Return (x, y) of the center of cell containing provided text 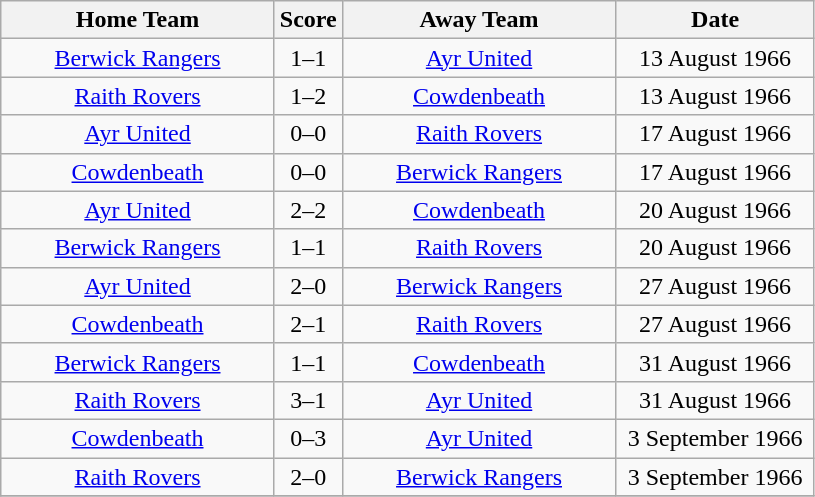
3–1 (308, 400)
Date (716, 20)
2–2 (308, 210)
0–3 (308, 438)
2–1 (308, 324)
Home Team (138, 20)
Away Team (479, 20)
1–2 (308, 96)
Score (308, 20)
